Return the [X, Y] coordinate for the center point of the cell that contains the specified text.  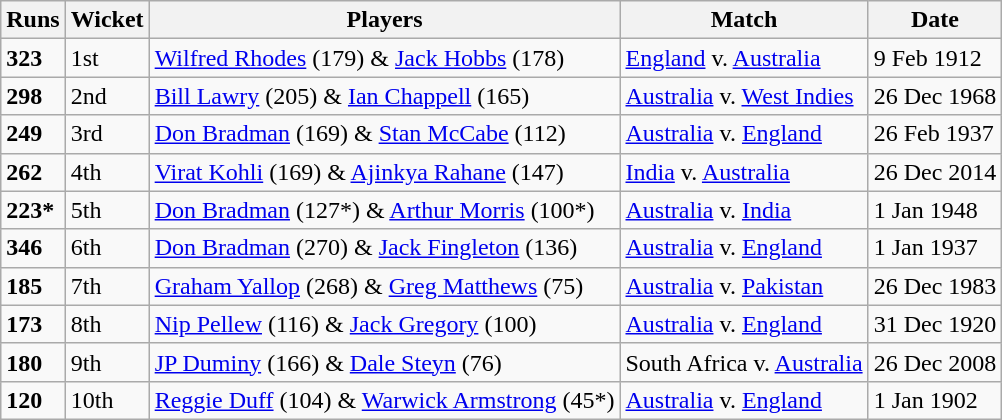
26 Dec 1983 [935, 286]
31 Dec 1920 [935, 324]
26 Dec 2008 [935, 362]
Australia v. Pakistan [744, 286]
India v. Australia [744, 172]
JP Duminy (166) & Dale Steyn (76) [384, 362]
9 Feb 1912 [935, 58]
9th [107, 362]
10th [107, 400]
346 [33, 248]
Virat Kohli (169) & Ajinkya Rahane (147) [384, 172]
Players [384, 20]
Bill Lawry (205) & Ian Chappell (165) [384, 96]
Reggie Duff (104) & Warwick Armstrong (45*) [384, 400]
26 Dec 1968 [935, 96]
249 [33, 134]
262 [33, 172]
Runs [33, 20]
Don Bradman (169) & Stan McCabe (112) [384, 134]
Australia v. West Indies [744, 96]
Wilfred Rhodes (179) & Jack Hobbs (178) [384, 58]
1 Jan 1902 [935, 400]
England v. Australia [744, 58]
185 [33, 286]
Date [935, 20]
120 [33, 400]
South Africa v. Australia [744, 362]
2nd [107, 96]
1 Jan 1937 [935, 248]
180 [33, 362]
173 [33, 324]
4th [107, 172]
Don Bradman (270) & Jack Fingleton (136) [384, 248]
Nip Pellew (116) & Jack Gregory (100) [384, 324]
3rd [107, 134]
26 Feb 1937 [935, 134]
Don Bradman (127*) & Arthur Morris (100*) [384, 210]
1st [107, 58]
Graham Yallop (268) & Greg Matthews (75) [384, 286]
298 [33, 96]
26 Dec 2014 [935, 172]
6th [107, 248]
Match [744, 20]
8th [107, 324]
7th [107, 286]
Wicket [107, 20]
323 [33, 58]
1 Jan 1948 [935, 210]
5th [107, 210]
223* [33, 210]
Australia v. India [744, 210]
